Find where the given text appears and provide that cell's center as [x, y] coordinate. 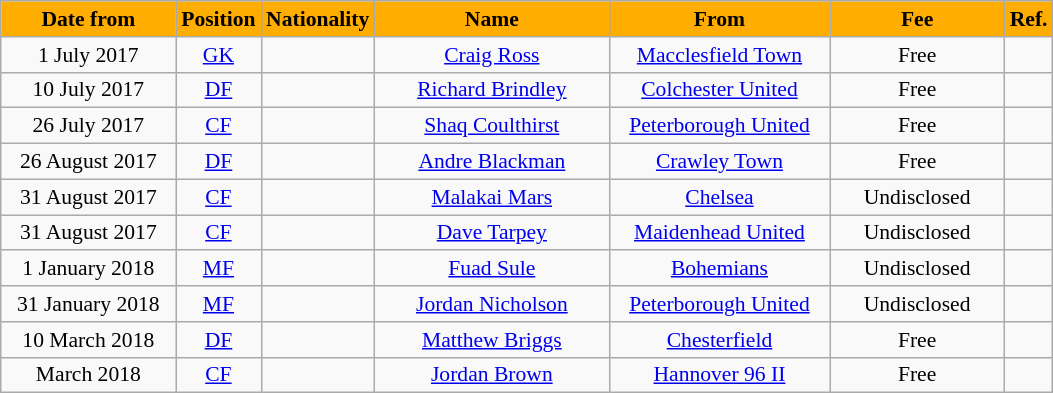
Name [492, 19]
Date from [88, 19]
Malakai Mars [492, 197]
March 2018 [88, 375]
Colchester United [719, 90]
Position [218, 19]
26 July 2017 [88, 126]
From [719, 19]
Chesterfield [719, 340]
Dave Tarpey [492, 233]
Fuad Sule [492, 269]
Fee [918, 19]
Richard Brindley [492, 90]
10 March 2018 [88, 340]
Jordan Brown [492, 375]
Craig Ross [492, 55]
Chelsea [719, 197]
Andre Blackman [492, 162]
Jordan Nicholson [492, 304]
Hannover 96 II [719, 375]
Macclesfield Town [719, 55]
31 January 2018 [88, 304]
Shaq Coulthirst [492, 126]
26 August 2017 [88, 162]
1 January 2018 [88, 269]
Ref. [1029, 19]
1 July 2017 [88, 55]
Crawley Town [719, 162]
Matthew Briggs [492, 340]
Maidenhead United [719, 233]
Bohemians [719, 269]
Nationality [318, 19]
10 July 2017 [88, 90]
GK [218, 55]
